Output the [x, y] coordinate of the center of the cell containing the given text.  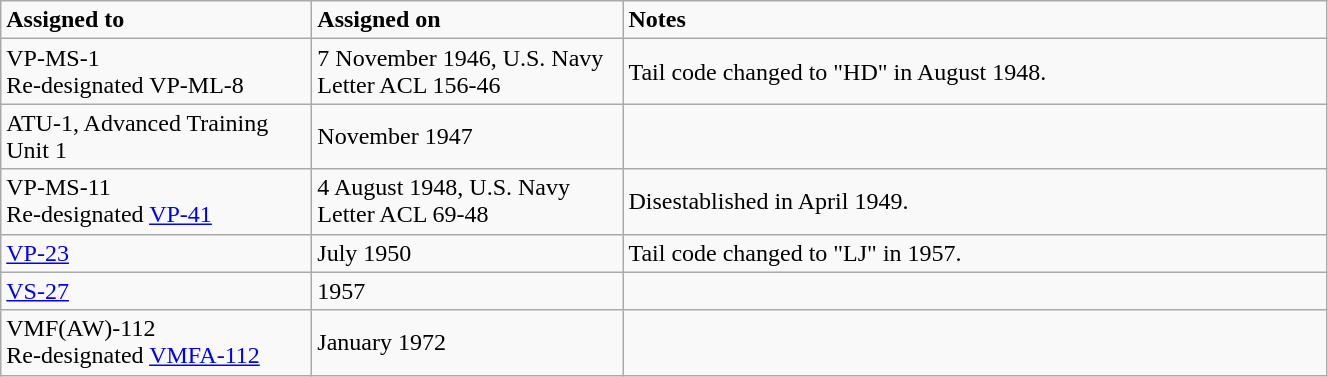
Assigned on [468, 20]
January 1972 [468, 342]
Notes [975, 20]
Tail code changed to "HD" in August 1948. [975, 72]
Disestablished in April 1949. [975, 202]
Tail code changed to "LJ" in 1957. [975, 253]
VP-MS-11Re-designated VP-41 [156, 202]
November 1947 [468, 136]
VP-23 [156, 253]
VS-27 [156, 291]
7 November 1946, U.S. Navy Letter ACL 156-46 [468, 72]
1957 [468, 291]
July 1950 [468, 253]
4 August 1948, U.S. Navy Letter ACL 69-48 [468, 202]
ATU-1, Advanced Training Unit 1 [156, 136]
VMF(AW)-112Re-designated VMFA-112 [156, 342]
Assigned to [156, 20]
VP-MS-1Re-designated VP-ML-8 [156, 72]
